Identify which cell holds the provided text, then report its (X, Y) central coordinate. 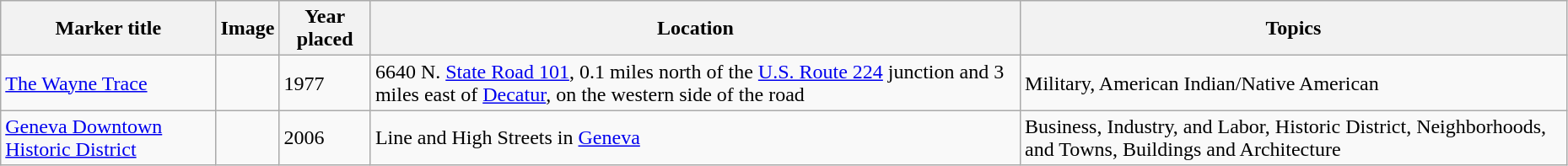
Marker title (108, 29)
6640 N. State Road 101, 0.1 miles north of the U.S. Route 224 junction and 3 miles east of Decatur, on the western side of the road (695, 83)
Location (695, 29)
The Wayne Trace (108, 83)
Topics (1294, 29)
Geneva Downtown Historic District (108, 138)
Line and High Streets in Geneva (695, 138)
1977 (325, 83)
Business, Industry, and Labor, Historic District, Neighborhoods, and Towns, Buildings and Architecture (1294, 138)
Military, American Indian/Native American (1294, 83)
Year placed (325, 29)
Image (248, 29)
2006 (325, 138)
